Return (X, Y) of the center of cell containing provided text 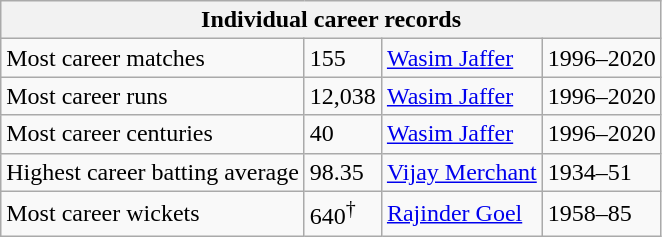
40 (342, 134)
Most career centuries (153, 134)
Most career wickets (153, 214)
98.35 (342, 172)
Highest career batting average (153, 172)
Most career runs (153, 96)
155 (342, 58)
Individual career records (332, 20)
1934–51 (602, 172)
Most career matches (153, 58)
1958–85 (602, 214)
12,038 (342, 96)
640† (342, 214)
Rajinder Goel (462, 214)
Vijay Merchant (462, 172)
